Output the [x, y] coordinate of the center of the cell containing the given text.  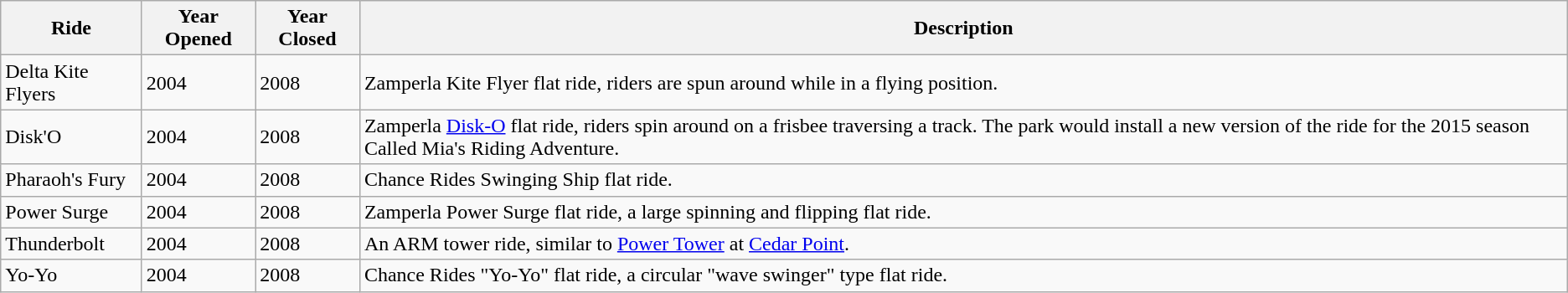
An ARM tower ride, similar to Power Tower at Cedar Point. [963, 244]
Ride [71, 28]
Pharaoh's Fury [71, 180]
Power Surge [71, 212]
Yo-Yo [71, 275]
Chance Rides "Yo-Yo" flat ride, a circular "wave swinger" type flat ride. [963, 275]
Chance Rides Swinging Ship flat ride. [963, 180]
Disk'O [71, 137]
Year Closed [308, 28]
Year Opened [198, 28]
Zamperla Power Surge flat ride, a large spinning and flipping flat ride. [963, 212]
Thunderbolt [71, 244]
Zamperla Kite Flyer flat ride, riders are spun around while in a flying position. [963, 82]
Description [963, 28]
Delta Kite Flyers [71, 82]
